Identify which cell holds the provided text, then report its (X, Y) central coordinate. 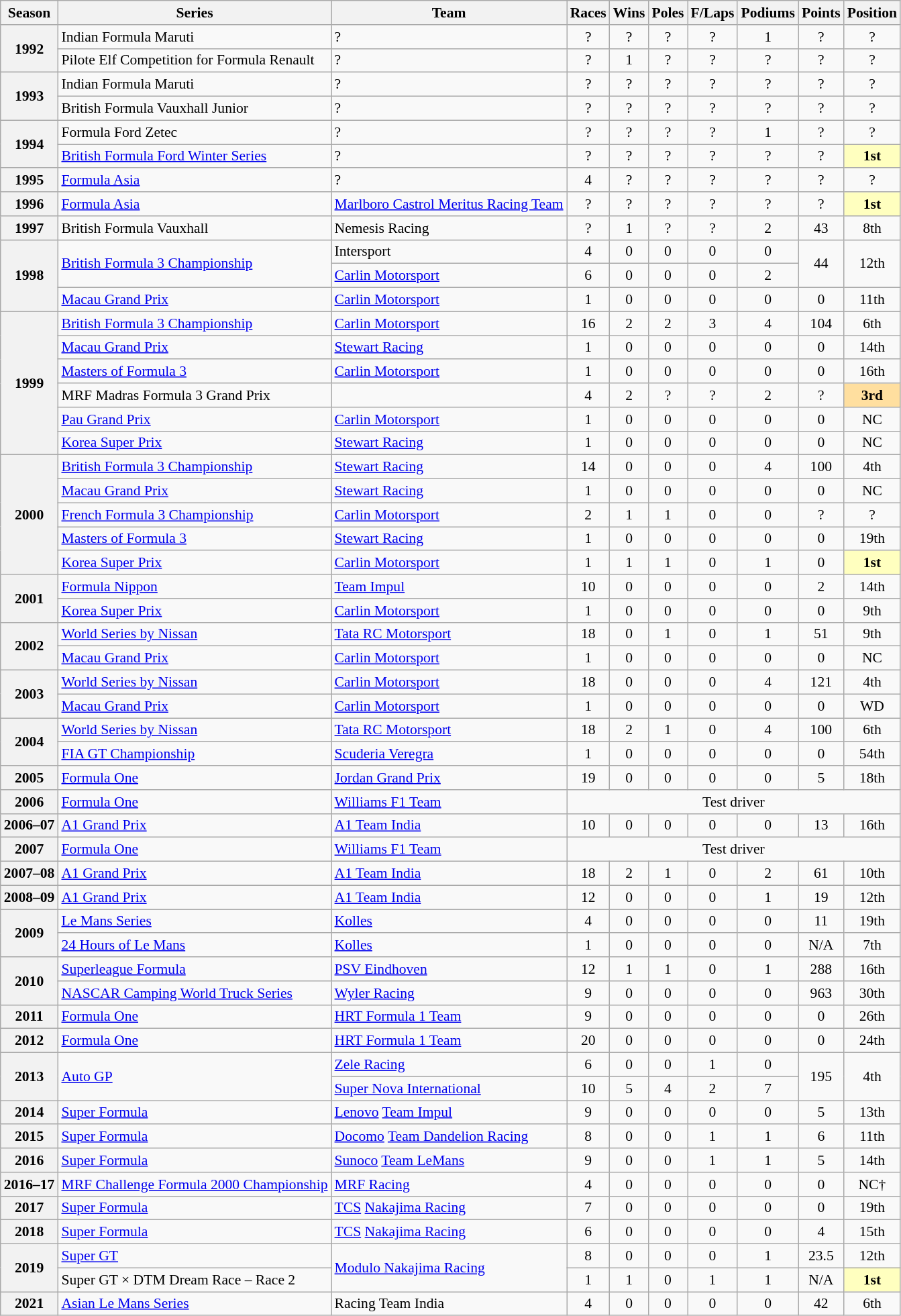
Super GT × DTM Dream Race – Race 2 (195, 1280)
2006 (30, 802)
18th (872, 778)
42 (821, 1304)
2016 (30, 1160)
2017 (30, 1208)
Marlboro Castrol Meritus Racing Team (449, 204)
Docomo Team Dandelion Racing (449, 1137)
2016–17 (30, 1184)
51 (821, 634)
Asian Le Mans Series (195, 1304)
Modulo Nakajima Racing (449, 1268)
Wyler Racing (449, 993)
2015 (30, 1137)
2019 (30, 1268)
Racing Team India (449, 1304)
2007–08 (30, 874)
Podiums (767, 13)
Zele Racing (449, 1065)
26th (872, 1017)
Le Mans Series (195, 921)
Pilote Elf Competition for Formula Renault (195, 60)
2014 (30, 1113)
Poles (668, 13)
16 (588, 323)
2006–07 (30, 825)
13 (821, 825)
Sunoco Team LeMans (449, 1160)
54th (872, 754)
Races (588, 13)
Intersport (449, 252)
2004 (30, 742)
1998 (30, 275)
Scuderia Veregra (449, 754)
Superleague Formula (195, 969)
44 (821, 263)
24 Hours of Le Mans (195, 946)
Points (821, 13)
PSV Eindhoven (449, 969)
61 (821, 874)
1993 (30, 97)
195 (821, 1076)
Lenovo Team Impul (449, 1113)
2010 (30, 981)
Super GT (195, 1256)
13th (872, 1113)
1996 (30, 204)
288 (821, 969)
23.5 (821, 1256)
2009 (30, 933)
British Formula Ford Winter Series (195, 156)
104 (821, 323)
24th (872, 1041)
Position (872, 13)
Super Nova International (449, 1089)
F/Laps (712, 13)
Pau Grand Prix (195, 419)
2002 (30, 646)
3 (712, 323)
Auto GP (195, 1076)
MRF Madras Formula 3 Grand Prix (195, 395)
2011 (30, 1017)
British Formula Vauxhall Junior (195, 109)
Wins (629, 13)
8th (872, 228)
2007 (30, 850)
1999 (30, 383)
Series (195, 13)
121 (821, 682)
MRF Challenge Formula 2000 Championship (195, 1184)
3rd (872, 395)
2008–09 (30, 897)
2003 (30, 694)
French Formula 3 Championship (195, 515)
20 (588, 1041)
2012 (30, 1041)
14 (588, 467)
43 (821, 228)
MRF Racing (449, 1184)
British Formula Vauxhall (195, 228)
FIA GT Championship (195, 754)
10th (872, 874)
WD (872, 706)
1995 (30, 181)
2018 (30, 1232)
963 (821, 993)
Nemesis Racing (449, 228)
15th (872, 1232)
11 (821, 921)
2013 (30, 1076)
Team (449, 13)
1997 (30, 228)
Team Impul (449, 587)
Jordan Grand Prix (449, 778)
2000 (30, 515)
1994 (30, 144)
Formula Nippon (195, 587)
2001 (30, 599)
30th (872, 993)
1992 (30, 48)
Season (30, 13)
2021 (30, 1304)
7th (872, 946)
2005 (30, 778)
NASCAR Camping World Truck Series (195, 993)
Formula Ford Zetec (195, 132)
NC† (872, 1184)
